For the text-containing cell, return its midpoint in [x, y] coordinate format. 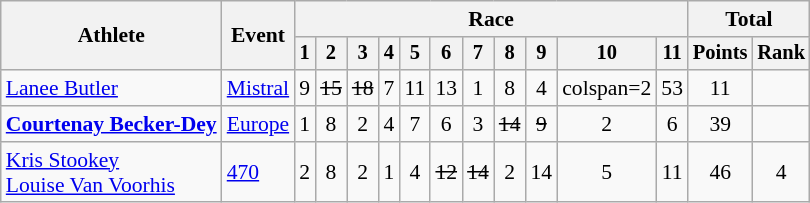
15 [331, 88]
12 [446, 172]
Courtenay Becker-Dey [112, 124]
10 [606, 54]
Rank [781, 54]
Total [749, 19]
Lanee Butler [112, 88]
46 [720, 172]
Athlete [112, 36]
Event [258, 36]
39 [720, 124]
colspan=2 [606, 88]
Mistral [258, 88]
13 [446, 88]
470 [258, 172]
53 [672, 88]
Europe [258, 124]
18 [363, 88]
Race [491, 19]
Kris StookeyLouise Van Voorhis [112, 172]
Points [720, 54]
